Output the [X, Y] coordinate of the center of the cell containing the given text.  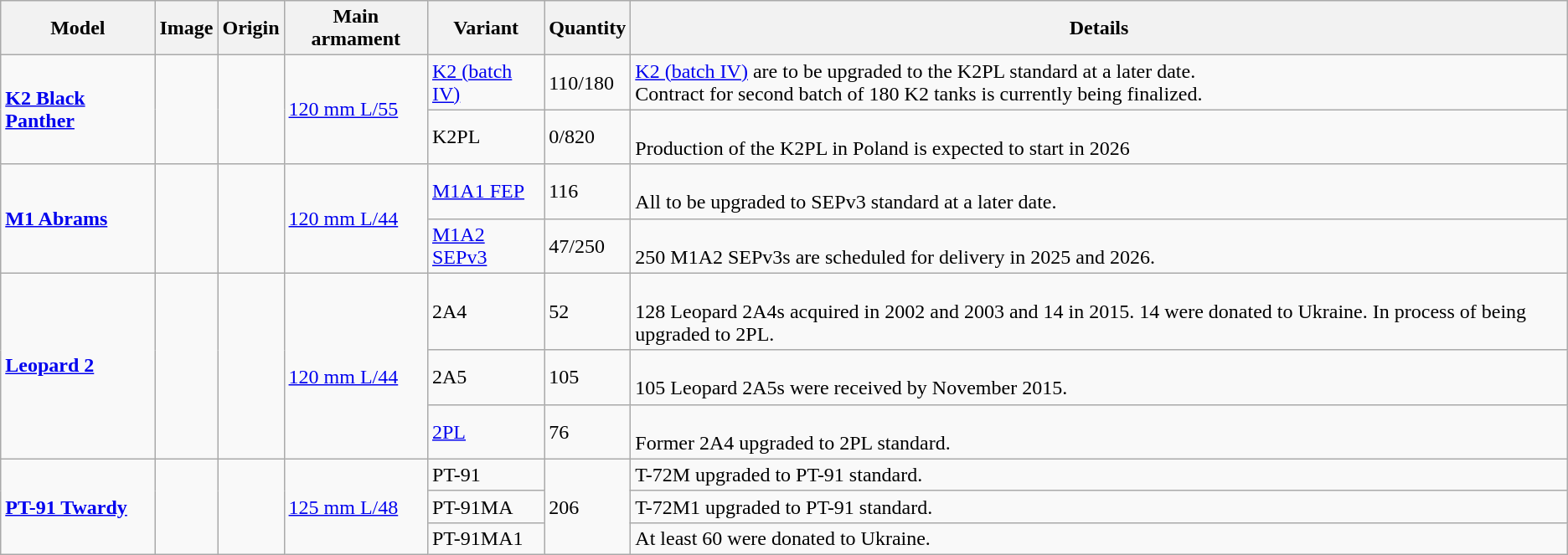
T-72M1 upgraded to PT-91 standard. [1099, 506]
K2PL [486, 137]
PT-91MA1 [486, 538]
Details [1099, 28]
116 [588, 191]
Image [186, 28]
Main armament [355, 28]
105 [588, 377]
47/250 [588, 246]
Former 2A4 upgraded to 2PL standard. [1099, 432]
Leopard 2 [78, 366]
Quantity [588, 28]
0/820 [588, 137]
PT-91 Twardy [78, 506]
105 Leopard 2A5s were received by November 2015. [1099, 377]
PT-91MA [486, 506]
2PL [486, 432]
T-72M upgraded to PT-91 standard. [1099, 475]
206 [588, 506]
76 [588, 432]
2A5 [486, 377]
M1 Abrams [78, 218]
110/180 [588, 82]
K2 (batch IV) are to be upgraded to the K2PL standard at a later date.Contract for second batch of 180 K2 tanks is currently being finalized. [1099, 82]
M1A1 FEP [486, 191]
2A4 [486, 311]
Variant [486, 28]
K2 Black Panther [78, 110]
PT-91 [486, 475]
Model [78, 28]
52 [588, 311]
M1A2 SEPv3 [486, 246]
125 mm L/48 [355, 506]
Production of the K2PL in Poland is expected to start in 2026 [1099, 137]
K2 (batch IV) [486, 82]
Origin [251, 28]
250 M1A2 SEPv3s are scheduled for delivery in 2025 and 2026. [1099, 246]
120 mm L/55 [355, 110]
At least 60 were donated to Ukraine. [1099, 538]
128 Leopard 2A4s acquired in 2002 and 2003 and 14 in 2015. 14 were donated to Ukraine. In process of being upgraded to 2PL. [1099, 311]
All to be upgraded to SEPv3 standard at a later date. [1099, 191]
